Extract the (X, Y) coordinate from the center of the cell holding the provided text.  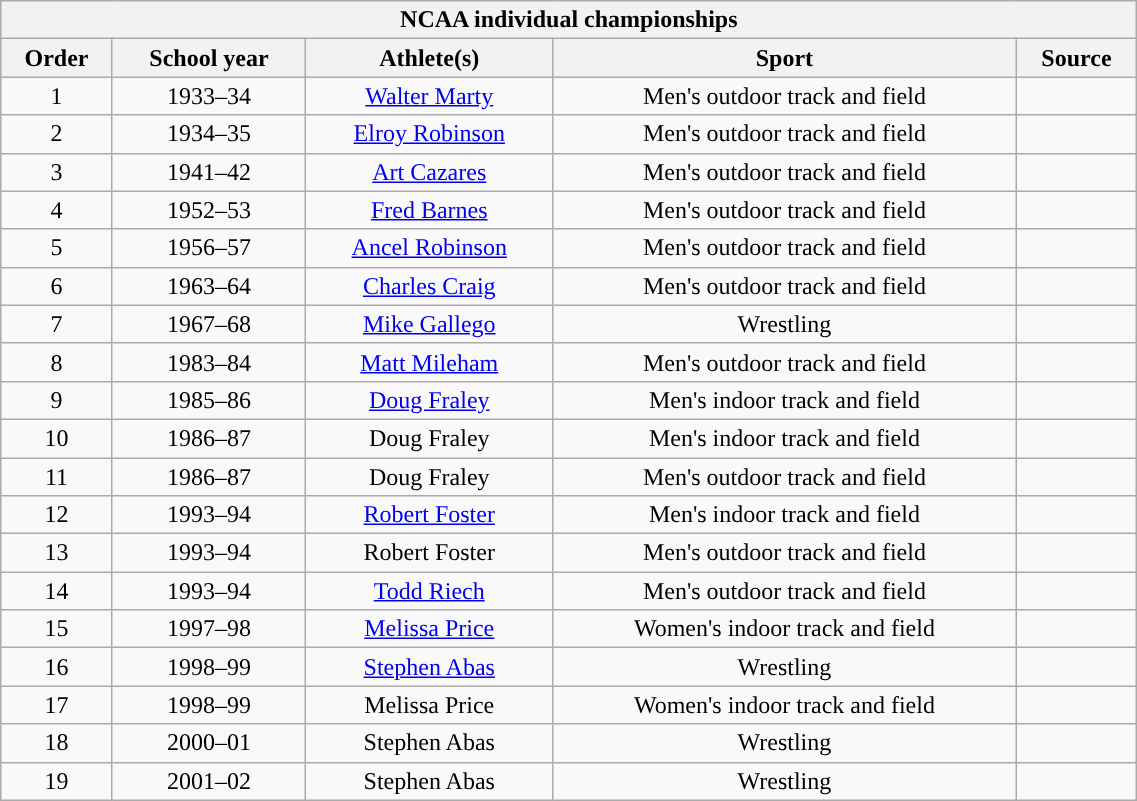
14 (56, 591)
1983–84 (209, 362)
Source (1076, 58)
8 (56, 362)
11 (56, 477)
2001–02 (209, 781)
Elroy Robinson (430, 134)
1952–53 (209, 210)
17 (56, 705)
2 (56, 134)
Charles Craig (430, 286)
Mike Gallego (430, 324)
1933–34 (209, 96)
1956–57 (209, 248)
Ancel Robinson (430, 248)
1941–42 (209, 172)
18 (56, 743)
12 (56, 515)
1934–35 (209, 134)
School year (209, 58)
Sport (784, 58)
3 (56, 172)
Todd Riech (430, 591)
1967–68 (209, 324)
13 (56, 553)
1963–64 (209, 286)
Athlete(s) (430, 58)
1997–98 (209, 629)
1 (56, 96)
1985–86 (209, 400)
16 (56, 667)
Walter Marty (430, 96)
2000–01 (209, 743)
NCAA individual championships (569, 20)
Order (56, 58)
7 (56, 324)
19 (56, 781)
6 (56, 286)
15 (56, 629)
Fred Barnes (430, 210)
Art Cazares (430, 172)
10 (56, 438)
9 (56, 400)
5 (56, 248)
4 (56, 210)
Matt Mileham (430, 362)
